Identify which cell holds the provided text, then report its (x, y) central coordinate. 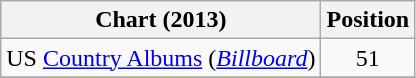
Position (368, 20)
US Country Albums (Billboard) (161, 58)
Chart (2013) (161, 20)
51 (368, 58)
